Capture the cell that displays the provided text and extract its [x, y] central coordinate. 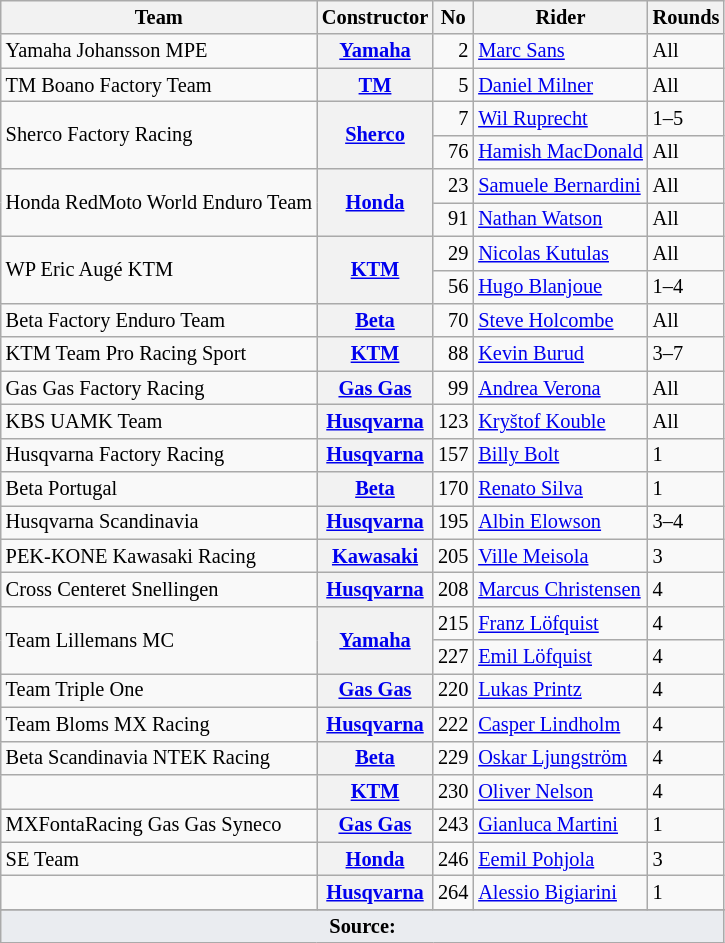
246 [453, 859]
Husqvarna Factory Racing [159, 455]
Albin Elowson [560, 522]
No [453, 17]
Team Bloms MX Racing [159, 724]
205 [453, 556]
Sherco [375, 134]
Hamish MacDonald [560, 152]
227 [453, 657]
Constructor [375, 17]
Lukas Printz [560, 690]
Rider [560, 17]
Cross Centeret Snellingen [159, 589]
Andrea Verona [560, 388]
23 [453, 186]
Rounds [686, 17]
Samuele Bernardini [560, 186]
Source: [363, 926]
Alessio Bigiarini [560, 892]
Renato Silva [560, 489]
Honda RedMoto World Enduro Team [159, 202]
Billy Bolt [560, 455]
1–5 [686, 118]
Daniel Milner [560, 85]
70 [453, 320]
Team [159, 17]
Team Lillemans MC [159, 640]
Ville Meisola [560, 556]
3–4 [686, 522]
222 [453, 724]
29 [453, 253]
5 [453, 85]
TM [375, 85]
Wil Ruprecht [560, 118]
243 [453, 825]
76 [453, 152]
Nicolas Kutulas [560, 253]
264 [453, 892]
91 [453, 219]
TM Boano Factory Team [159, 85]
Kawasaki [375, 556]
215 [453, 623]
Sherco Factory Racing [159, 134]
KTM Team Pro Racing Sport [159, 354]
PEK-KONE Kawasaki Racing [159, 556]
2 [453, 51]
Emil Löfquist [560, 657]
SE Team [159, 859]
Gas Gas Factory Racing [159, 388]
Hugo Blanjoue [560, 287]
Beta Scandinavia NTEK Racing [159, 758]
Beta Portugal [159, 489]
3–7 [686, 354]
88 [453, 354]
208 [453, 589]
230 [453, 791]
Team Triple One [159, 690]
Steve Holcombe [560, 320]
220 [453, 690]
170 [453, 489]
Oliver Nelson [560, 791]
195 [453, 522]
Kevin Burud [560, 354]
Casper Lindholm [560, 724]
Marc Sans [560, 51]
7 [453, 118]
123 [453, 421]
Gianluca Martini [560, 825]
99 [453, 388]
Husqvarna Scandinavia [159, 522]
56 [453, 287]
1–4 [686, 287]
WP Eric Augé KTM [159, 270]
KBS UAMK Team [159, 421]
MXFontaRacing Gas Gas Syneco [159, 825]
157 [453, 455]
Beta Factory Enduro Team [159, 320]
Eemil Pohjola [560, 859]
Nathan Watson [560, 219]
229 [453, 758]
Oskar Ljungström [560, 758]
Yamaha Johansson MPE [159, 51]
Franz Löfquist [560, 623]
Marcus Christensen [560, 589]
Kryštof Kouble [560, 421]
